Return the [X, Y] coordinate for the center point of the cell that contains the specified text.  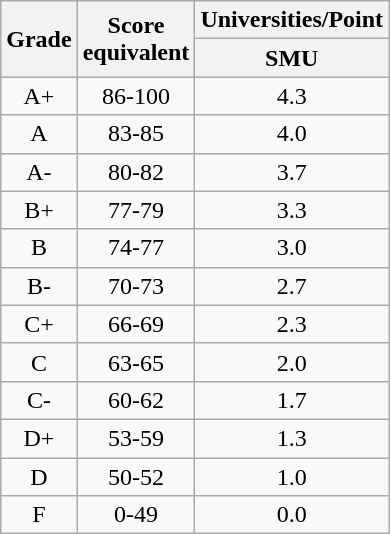
0.0 [292, 515]
C [39, 362]
Scoreequivalent [136, 39]
4.0 [292, 134]
3.3 [292, 210]
0-49 [136, 515]
70-73 [136, 286]
1.3 [292, 438]
4.3 [292, 96]
80-82 [136, 172]
C+ [39, 324]
77-79 [136, 210]
C- [39, 400]
B [39, 248]
1.7 [292, 400]
53-59 [136, 438]
D [39, 477]
B+ [39, 210]
3.7 [292, 172]
3.0 [292, 248]
B- [39, 286]
83-85 [136, 134]
60-62 [136, 400]
86-100 [136, 96]
74-77 [136, 248]
A [39, 134]
2.7 [292, 286]
50-52 [136, 477]
66-69 [136, 324]
1.0 [292, 477]
SMU [292, 58]
A+ [39, 96]
Grade [39, 39]
63-65 [136, 362]
Universities/Point [292, 20]
2.0 [292, 362]
D+ [39, 438]
2.3 [292, 324]
A- [39, 172]
F [39, 515]
